Scan for the cell matching the given text and deliver its (x, y) coordinate at center. 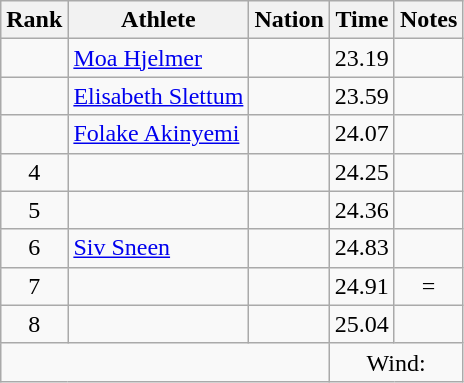
Siv Sneen (158, 248)
Time (362, 20)
Athlete (158, 20)
23.59 (362, 96)
4 (34, 172)
7 (34, 286)
25.04 (362, 324)
Moa Hjelmer (158, 58)
Folake Akinyemi (158, 134)
Elisabeth Slettum (158, 96)
24.07 (362, 134)
24.36 (362, 210)
24.25 (362, 172)
Wind: (396, 362)
Nation (289, 20)
Rank (34, 20)
6 (34, 248)
24.91 (362, 286)
23.19 (362, 58)
= (428, 286)
5 (34, 210)
Notes (428, 20)
24.83 (362, 248)
8 (34, 324)
